Return the [X, Y] coordinate for the center point of the cell that contains the specified text.  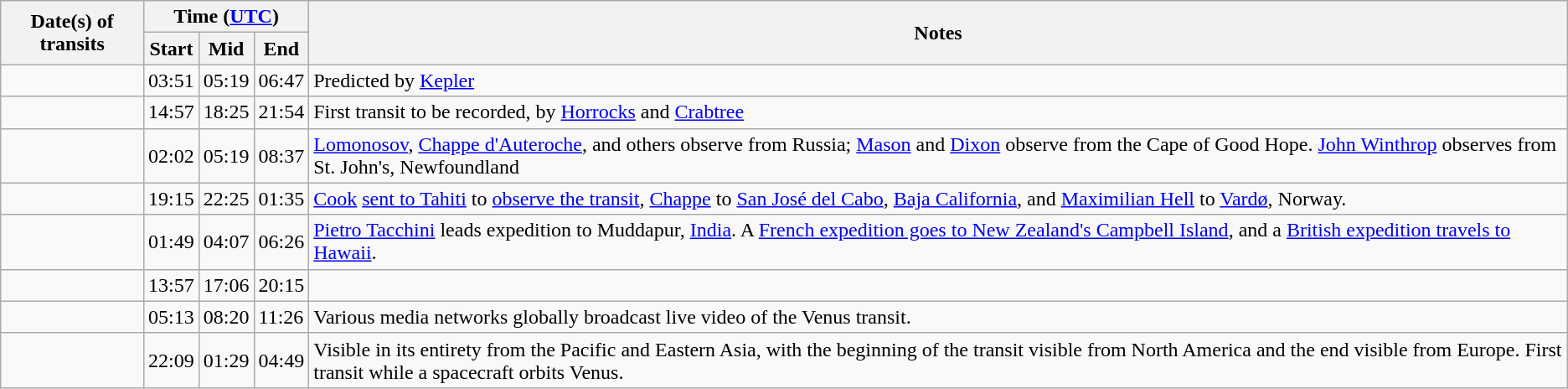
06:47 [281, 80]
Date(s) of transits [72, 33]
22:09 [172, 360]
05:13 [172, 317]
Mid [226, 49]
Time (UTC) [226, 17]
19:15 [172, 199]
14:57 [172, 112]
Notes [938, 33]
02:02 [172, 156]
Various media networks globally broadcast live video of the Venus transit. [938, 317]
01:49 [172, 241]
17:06 [226, 285]
20:15 [281, 285]
04:07 [226, 241]
Predicted by Kepler [938, 80]
18:25 [226, 112]
04:49 [281, 360]
03:51 [172, 80]
22:25 [226, 199]
13:57 [172, 285]
First transit to be recorded, by Horrocks and Crabtree [938, 112]
01:35 [281, 199]
01:29 [226, 360]
11:26 [281, 317]
Cook sent to Tahiti to observe the transit, Chappe to San José del Cabo, Baja California, and Maximilian Hell to Vardø, Norway. [938, 199]
Start [172, 49]
08:37 [281, 156]
08:20 [226, 317]
End [281, 49]
06:26 [281, 241]
21:54 [281, 112]
